Detect which cell encompasses the target text, then output its [X, Y] center coordinate. 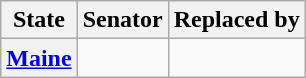
Maine [39, 58]
State [39, 20]
Senator [122, 20]
Replaced by [236, 20]
